Identify which cell holds the provided text, then report its (x, y) central coordinate. 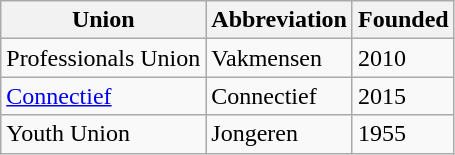
Jongeren (280, 134)
2010 (403, 58)
Vakmensen (280, 58)
Professionals Union (104, 58)
Youth Union (104, 134)
Union (104, 20)
Abbreviation (280, 20)
1955 (403, 134)
2015 (403, 96)
Founded (403, 20)
